For the text-containing cell, return its midpoint in (X, Y) coordinate format. 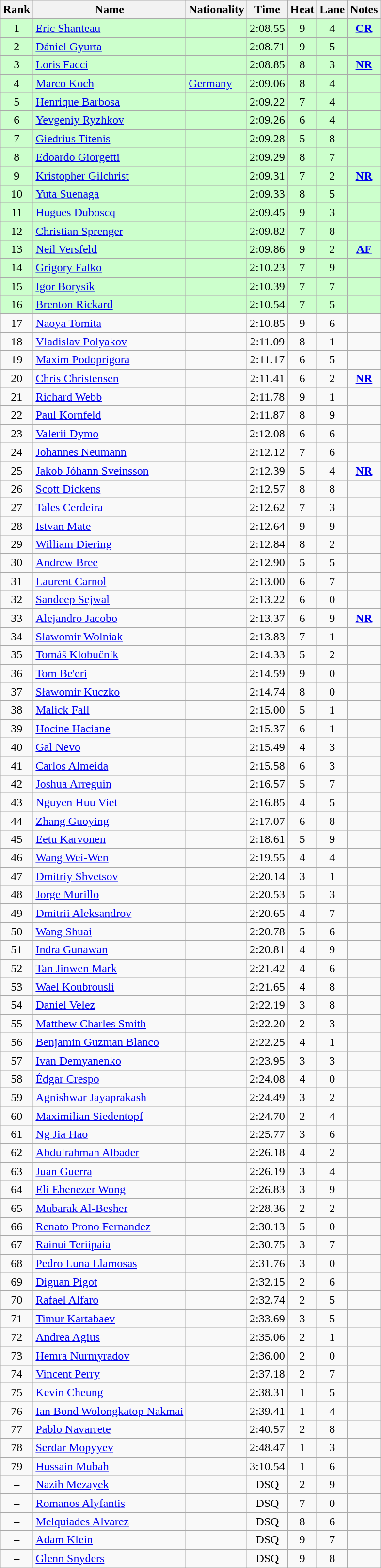
2:18.61 (268, 839)
Eric Shanteau (110, 28)
Nationality (217, 10)
46 (16, 858)
Matthew Charles Smith (110, 1024)
Nguyen Huu Viet (110, 802)
47 (16, 876)
45 (16, 839)
Diguan Pigot (110, 1282)
Kevin Cheung (110, 1392)
Marco Koch (110, 83)
2:20.81 (268, 950)
53 (16, 987)
Wang Wei-Wen (110, 858)
54 (16, 1005)
Romanos Alyfantis (110, 1503)
Grigory Falko (110, 268)
64 (16, 1190)
44 (16, 821)
22 (16, 415)
24 (16, 452)
2:17.07 (268, 821)
2:33.69 (268, 1319)
Wael Koubrousli (110, 987)
Igor Borysik (110, 286)
Nazih Mezayek (110, 1485)
Giedrius Titenis (110, 139)
Eetu Karvonen (110, 839)
2:30.75 (268, 1245)
Time (268, 10)
Christian Sprenger (110, 231)
Naoya Tomita (110, 323)
Dmitriy Shvetsov (110, 876)
2:36.00 (268, 1355)
2:09.29 (268, 157)
69 (16, 1282)
2:14.33 (268, 655)
2:09.06 (268, 83)
Serdar Mopyyev (110, 1448)
Rank (16, 10)
48 (16, 895)
28 (16, 526)
2:09.22 (268, 102)
Benjamin Guzman Blanco (110, 1042)
21 (16, 397)
2:14.74 (268, 692)
55 (16, 1024)
Maximilian Siedentopf (110, 1116)
2:09.28 (268, 139)
Jakob Jóhann Sveinsson (110, 470)
2:22.25 (268, 1042)
31 (16, 581)
Jorge Murillo (110, 895)
Sandeep Sejwal (110, 600)
2:23.95 (268, 1060)
72 (16, 1337)
75 (16, 1392)
Pablo Navarrete (110, 1429)
Sławomir Kuczko (110, 692)
2:14.59 (268, 673)
50 (16, 931)
26 (16, 489)
2:15.58 (268, 765)
38 (16, 710)
17 (16, 323)
2:32.15 (268, 1282)
12 (16, 231)
2:16.57 (268, 784)
78 (16, 1448)
63 (16, 1171)
Carlos Almeida (110, 765)
2:11.17 (268, 360)
2:12.12 (268, 452)
2:09.26 (268, 120)
36 (16, 673)
52 (16, 968)
Daniel Velez (110, 1005)
33 (16, 618)
Maxim Podoprigora (110, 360)
77 (16, 1429)
Paul Kornfeld (110, 415)
13 (16, 249)
2:12.84 (268, 544)
2:10.23 (268, 268)
AF (364, 249)
2:13.37 (268, 618)
2:19.55 (268, 858)
71 (16, 1319)
2:09.31 (268, 175)
2:32.74 (268, 1300)
2:15.00 (268, 710)
Édgar Crespo (110, 1079)
Neil Versfeld (110, 249)
30 (16, 563)
Scott Dickens (110, 489)
Wang Shuai (110, 931)
14 (16, 268)
Malick Fall (110, 710)
2:24.08 (268, 1079)
Johannes Neumann (110, 452)
Yevgeniy Ryzhkov (110, 120)
2:21.65 (268, 987)
2:24.49 (268, 1097)
Melquiades Alvarez (110, 1521)
56 (16, 1042)
Hocine Haciane (110, 729)
29 (16, 544)
Ivan Demyanenko (110, 1060)
Chris Christensen (110, 378)
70 (16, 1300)
2:11.09 (268, 342)
Ian Bond Wolongkatop Nakmai (110, 1411)
2:13.83 (268, 637)
58 (16, 1079)
Vladislav Polyakov (110, 342)
61 (16, 1134)
Tan Jinwen Mark (110, 968)
37 (16, 692)
Rafael Alfaro (110, 1300)
2:20.65 (268, 913)
2:12.57 (268, 489)
Tales Cerdeira (110, 507)
Tom Be'eri (110, 673)
2:22.19 (268, 1005)
18 (16, 342)
Yuta Suenaga (110, 194)
79 (16, 1466)
2:25.77 (268, 1134)
2:13.22 (268, 600)
2:12.39 (268, 470)
Hugues Duboscq (110, 212)
25 (16, 470)
2:12.08 (268, 434)
Indra Gunawan (110, 950)
2:39.41 (268, 1411)
2:08.71 (268, 47)
2:37.18 (268, 1374)
Rainui Teriipaia (110, 1245)
Henrique Barbosa (110, 102)
Loris Facci (110, 65)
Vincent Perry (110, 1374)
Dmitrii Aleksandrov (110, 913)
2:31.76 (268, 1263)
2:10.39 (268, 286)
Slawomir Wolniak (110, 637)
Heat (302, 10)
2:20.78 (268, 931)
Abdulrahman Albader (110, 1153)
2:20.53 (268, 895)
42 (16, 784)
2:09.33 (268, 194)
Istvan Mate (110, 526)
2:09.86 (268, 249)
49 (16, 913)
2:35.06 (268, 1337)
76 (16, 1411)
2:12.62 (268, 507)
2:26.83 (268, 1190)
Andrew Bree (110, 563)
Zhang Guoying (110, 821)
34 (16, 637)
11 (16, 212)
2:12.64 (268, 526)
15 (16, 286)
62 (16, 1153)
Tomáš Klobučník (110, 655)
2:22.20 (268, 1024)
67 (16, 1245)
Adam Klein (110, 1540)
2:20.14 (268, 876)
Joshua Arreguin (110, 784)
Hussain Mubah (110, 1466)
2:28.36 (268, 1208)
2:15.49 (268, 747)
2:38.31 (268, 1392)
65 (16, 1208)
16 (16, 305)
Brenton Rickard (110, 305)
2:11.78 (268, 397)
Alejandro Jacobo (110, 618)
2:08.85 (268, 65)
2:24.70 (268, 1116)
2:13.00 (268, 581)
43 (16, 802)
Germany (217, 83)
2:26.18 (268, 1153)
2:11.41 (268, 378)
51 (16, 950)
Glenn Snyders (110, 1558)
Dániel Gyurta (110, 47)
Juan Guerra (110, 1171)
Lane (333, 10)
CR (364, 28)
Hemra Nurmyradov (110, 1355)
Agnishwar Jayaprakash (110, 1097)
66 (16, 1226)
2:09.45 (268, 212)
Eli Ebenezer Wong (110, 1190)
2:10.54 (268, 305)
Pedro Luna Llamosas (110, 1263)
Laurent Carnol (110, 581)
2:30.13 (268, 1226)
Ng Jia Hao (110, 1134)
74 (16, 1374)
3:10.54 (268, 1466)
Name (110, 10)
20 (16, 378)
2:21.42 (268, 968)
27 (16, 507)
Andrea Agius (110, 1337)
2:12.90 (268, 563)
73 (16, 1355)
Edoardo Giorgetti (110, 157)
Gal Nevo (110, 747)
2:16.85 (268, 802)
William Diering (110, 544)
Notes (364, 10)
2:09.82 (268, 231)
Valerii Dymo (110, 434)
Renato Prono Fernandez (110, 1226)
Kristopher Gilchrist (110, 175)
2:08.55 (268, 28)
60 (16, 1116)
41 (16, 765)
35 (16, 655)
Mubarak Al-Besher (110, 1208)
59 (16, 1097)
2:48.47 (268, 1448)
Richard Webb (110, 397)
39 (16, 729)
2:10.85 (268, 323)
57 (16, 1060)
2:40.57 (268, 1429)
23 (16, 434)
32 (16, 600)
Timur Kartabaev (110, 1319)
2:15.37 (268, 729)
2:11.87 (268, 415)
2:26.19 (268, 1171)
68 (16, 1263)
10 (16, 194)
19 (16, 360)
40 (16, 747)
